Output the (x, y) coordinate of the center of the cell containing the given text.  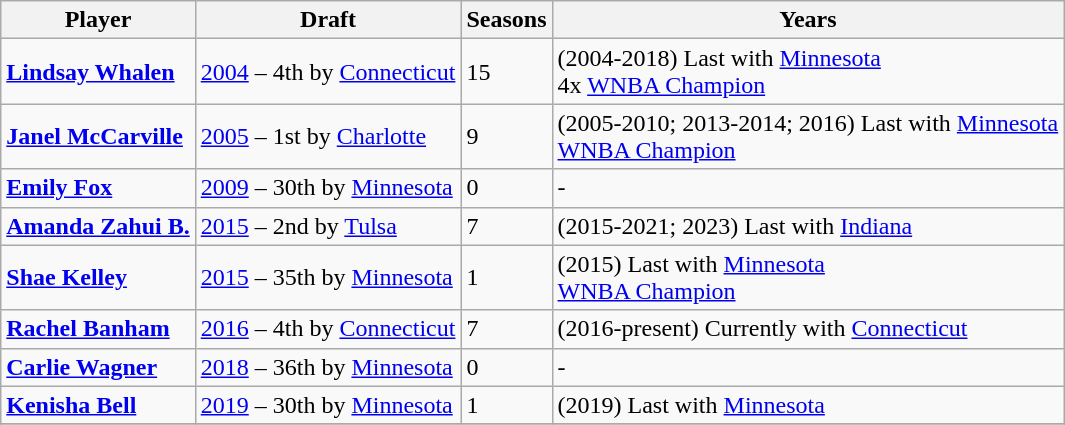
(2005-2010; 2013-2014; 2016) Last with MinnesotaWNBA Champion (808, 136)
Player (98, 20)
(2015-2021; 2023) Last with Indiana (808, 226)
2009 – 30th by Minnesota (328, 188)
Janel McCarville (98, 136)
Emily Fox (98, 188)
2016 – 4th by Connecticut (328, 329)
2015 – 2nd by Tulsa (328, 226)
(2015) Last with MinnesotaWNBA Champion (808, 278)
2018 – 36th by Minnesota (328, 367)
15 (506, 72)
Shae Kelley (98, 278)
2005 – 1st by Charlotte (328, 136)
(2016-present) Currently with Connecticut (808, 329)
Years (808, 20)
Kenisha Bell (98, 405)
2004 – 4th by Connecticut (328, 72)
Carlie Wagner (98, 367)
Draft (328, 20)
Lindsay Whalen (98, 72)
Amanda Zahui B. (98, 226)
Seasons (506, 20)
2015 – 35th by Minnesota (328, 278)
(2019) Last with Minnesota (808, 405)
Rachel Banham (98, 329)
9 (506, 136)
2019 – 30th by Minnesota (328, 405)
(2004-2018) Last with Minnesota4x WNBA Champion (808, 72)
